Find where the given text appears and provide that cell's center as [X, Y] coordinate. 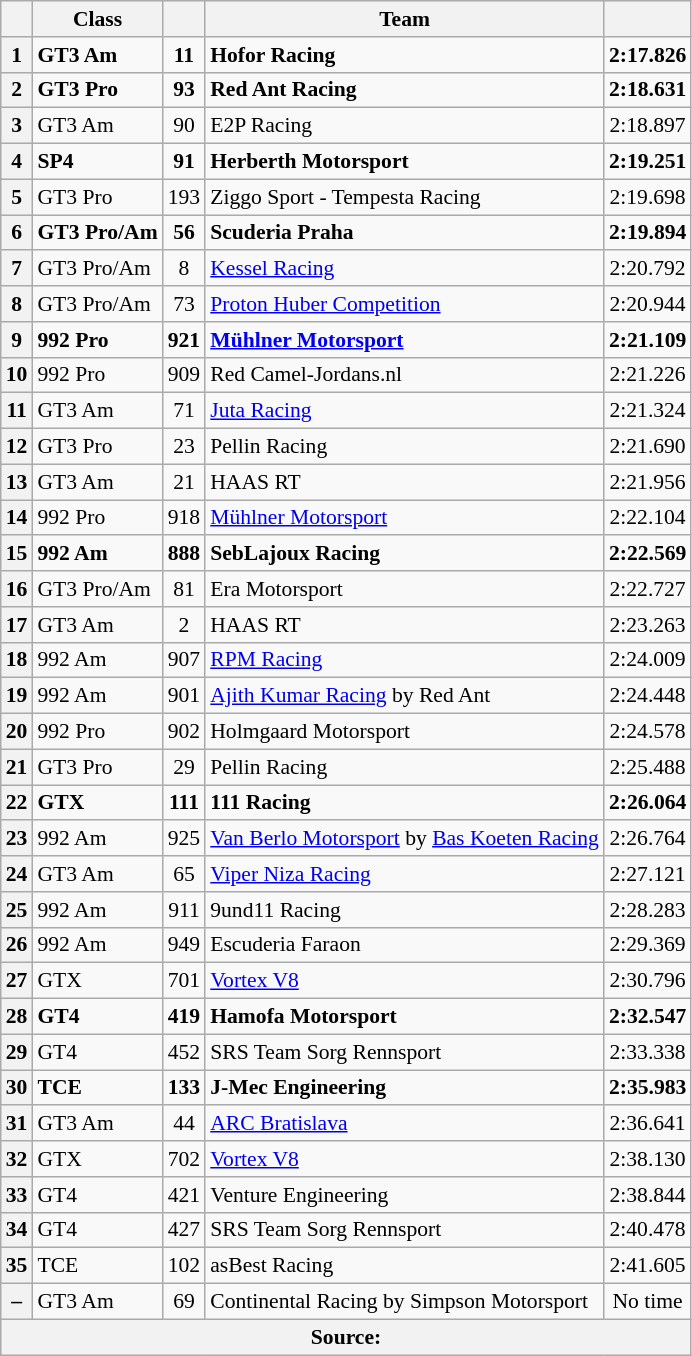
921 [184, 340]
27 [17, 981]
65 [184, 874]
15 [17, 554]
1 [17, 55]
Juta Racing [404, 411]
2:35.983 [648, 1088]
71 [184, 411]
2:30.796 [648, 981]
2:17.826 [648, 55]
2:38.130 [648, 1159]
2:20.792 [648, 269]
2:18.897 [648, 126]
14 [17, 518]
907 [184, 660]
2:19.251 [648, 162]
2:22.104 [648, 518]
2:22.727 [648, 589]
702 [184, 1159]
701 [184, 981]
90 [184, 126]
Holmgaard Motorsport [404, 732]
Herberth Motorsport [404, 162]
– [17, 1302]
30 [17, 1088]
2:24.448 [648, 696]
17 [17, 625]
5 [17, 197]
Class [97, 19]
73 [184, 304]
SP4 [97, 162]
31 [17, 1124]
Red Camel-Jordans.nl [404, 375]
2:21.109 [648, 340]
13 [17, 482]
2:18.631 [648, 90]
81 [184, 589]
93 [184, 90]
34 [17, 1230]
Continental Racing by Simpson Motorsport [404, 1302]
No time [648, 1302]
22 [17, 803]
Hamofa Motorsport [404, 1017]
Van Berlo Motorsport by Bas Koeten Racing [404, 839]
102 [184, 1266]
24 [17, 874]
Escuderia Faraon [404, 945]
419 [184, 1017]
133 [184, 1088]
9und11 Racing [404, 910]
91 [184, 162]
2:26.764 [648, 839]
427 [184, 1230]
Red Ant Racing [404, 90]
12 [17, 447]
J-Mec Engineering [404, 1088]
56 [184, 233]
925 [184, 839]
2:21.226 [648, 375]
E2P Racing [404, 126]
2:24.578 [648, 732]
10 [17, 375]
2:20.944 [648, 304]
918 [184, 518]
Ajith Kumar Racing by Red Ant [404, 696]
RPM Racing [404, 660]
7 [17, 269]
Proton Huber Competition [404, 304]
9 [17, 340]
Era Motorsport [404, 589]
2:28.283 [648, 910]
2:21.324 [648, 411]
193 [184, 197]
2:23.263 [648, 625]
Source: [346, 1337]
Team [404, 19]
2:19.698 [648, 197]
2:27.121 [648, 874]
2:40.478 [648, 1230]
Venture Engineering [404, 1195]
20 [17, 732]
33 [17, 1195]
911 [184, 910]
2:24.009 [648, 660]
2:29.369 [648, 945]
19 [17, 696]
3 [17, 126]
2:33.338 [648, 1052]
Hofor Racing [404, 55]
69 [184, 1302]
26 [17, 945]
18 [17, 660]
asBest Racing [404, 1266]
2:22.569 [648, 554]
SebLajoux Racing [404, 554]
111 [184, 803]
909 [184, 375]
6 [17, 233]
2:38.844 [648, 1195]
901 [184, 696]
949 [184, 945]
888 [184, 554]
Kessel Racing [404, 269]
2:32.547 [648, 1017]
25 [17, 910]
4 [17, 162]
2:21.690 [648, 447]
35 [17, 1266]
Ziggo Sport - Tempesta Racing [404, 197]
Scuderia Praha [404, 233]
2:21.956 [648, 482]
111 Racing [404, 803]
16 [17, 589]
32 [17, 1159]
44 [184, 1124]
2:41.605 [648, 1266]
2:36.641 [648, 1124]
28 [17, 1017]
2:26.064 [648, 803]
ARC Bratislava [404, 1124]
452 [184, 1052]
2:25.488 [648, 767]
421 [184, 1195]
902 [184, 732]
2:19.894 [648, 233]
Viper Niza Racing [404, 874]
